Determine the [x, y] coordinate at the center of the cell enclosing the given text.  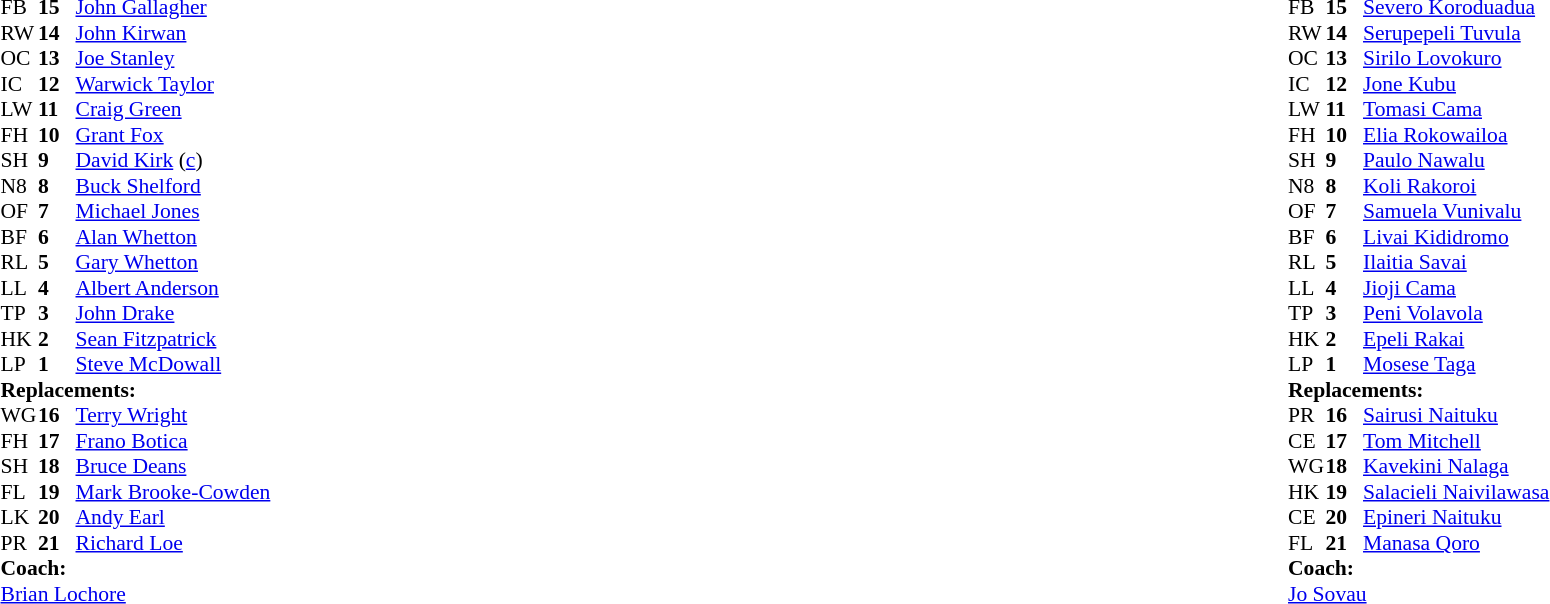
Steve McDowall [174, 365]
John Kirwan [174, 33]
Warwick Taylor [174, 84]
Kavekini Nalaga [1456, 467]
Ilaitia Savai [1456, 263]
Alan Whetton [174, 237]
Michael Jones [174, 211]
Samuela Vunivalu [1456, 211]
Epeli Rakai [1456, 339]
Joe Stanley [174, 59]
Serupepeli Tuvula [1456, 33]
Andy Earl [174, 517]
Tomasi Cama [1456, 109]
Salacieli Naivilawasa [1456, 492]
Livai Kididromo [1456, 237]
Epineri Naituku [1456, 517]
Terry Wright [174, 415]
Sairusi Naituku [1456, 415]
Sirilo Lovokuro [1456, 59]
Jioji Cama [1456, 288]
Jone Kubu [1456, 84]
Gary Whetton [174, 263]
Peni Volavola [1456, 313]
Mosese Taga [1456, 365]
Frano Botica [174, 441]
Elia Rokowailoa [1456, 135]
David Kirk (c) [174, 161]
Richard Loe [174, 543]
Mark Brooke-Cowden [174, 492]
Manasa Qoro [1456, 543]
Craig Green [174, 109]
Tom Mitchell [1456, 441]
John Drake [174, 313]
Paulo Nawalu [1456, 161]
Buck Shelford [174, 186]
Sean Fitzpatrick [174, 339]
Bruce Deans [174, 467]
Grant Fox [174, 135]
Albert Anderson [174, 288]
Koli Rakoroi [1456, 186]
LK [19, 517]
